Extract the [X, Y] coordinate from the center of the cell holding the provided text.  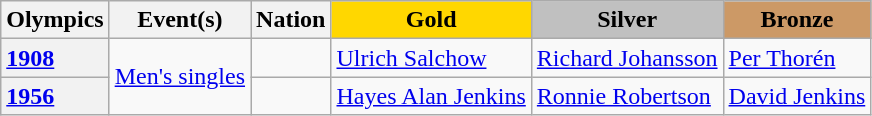
Ulrich Salchow [431, 58]
1956 [55, 96]
Per Thorén [797, 58]
Nation [291, 20]
Event(s) [180, 20]
Richard Johansson [627, 58]
Ronnie Robertson [627, 96]
Bronze [797, 20]
David Jenkins [797, 96]
Silver [627, 20]
1908 [55, 58]
Gold [431, 20]
Olympics [55, 20]
Men's singles [180, 77]
Hayes Alan Jenkins [431, 96]
